For the text-containing cell, return its midpoint in (X, Y) coordinate format. 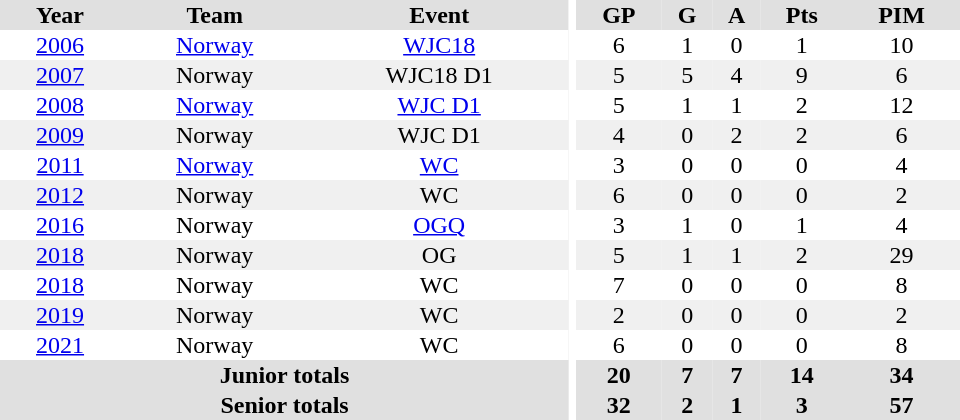
G (688, 15)
14 (802, 375)
10 (902, 45)
20 (619, 375)
2019 (60, 315)
2007 (60, 75)
Senior totals (284, 405)
2006 (60, 45)
34 (902, 375)
2012 (60, 195)
9 (802, 75)
2008 (60, 105)
32 (619, 405)
Team (214, 15)
A (737, 15)
Pts (802, 15)
12 (902, 105)
57 (902, 405)
Year (60, 15)
WJC18 (439, 45)
WJC18 D1 (439, 75)
Event (439, 15)
OG (439, 255)
2009 (60, 135)
29 (902, 255)
2011 (60, 165)
2021 (60, 345)
GP (619, 15)
Junior totals (284, 375)
2016 (60, 225)
OGQ (439, 225)
PIM (902, 15)
